From the cell containing the given text, extract its center point as (x, y) coordinate. 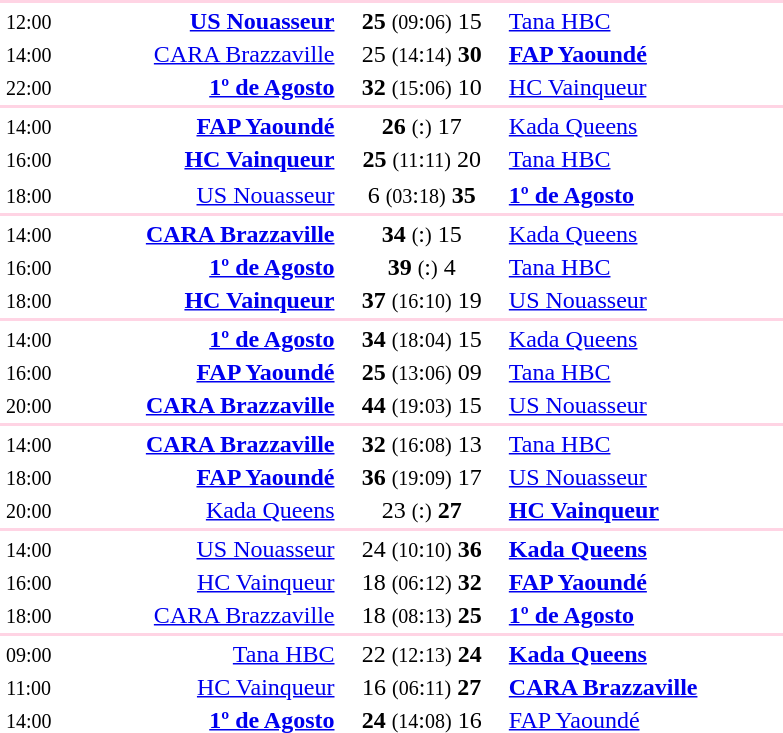
25 (09:06) 15 (422, 21)
39 (:) 4 (422, 267)
34 (:) 15 (422, 234)
32 (16:08) 13 (422, 444)
18 (06:12) 32 (422, 582)
32 (15:06) 10 (422, 87)
25 (14:14) 30 (422, 54)
26 (:) 17 (422, 126)
12:00 (28, 21)
34 (18:04) 15 (422, 339)
22:00 (28, 87)
22 (12:13) 24 (422, 654)
25 (13:06) 09 (422, 372)
16 (06:11) 27 (422, 687)
24 (10:10) 36 (422, 549)
11:00 (28, 687)
37 (16:10) 19 (422, 300)
44 (19:03) 15 (422, 405)
25 (11:11) 20 (422, 159)
6 (03:18) 35 (422, 195)
23 (:) 27 (422, 510)
18 (08:13) 25 (422, 615)
09:00 (28, 654)
36 (19:09) 17 (422, 477)
